Capture the cell that displays the provided text and extract its (x, y) central coordinate. 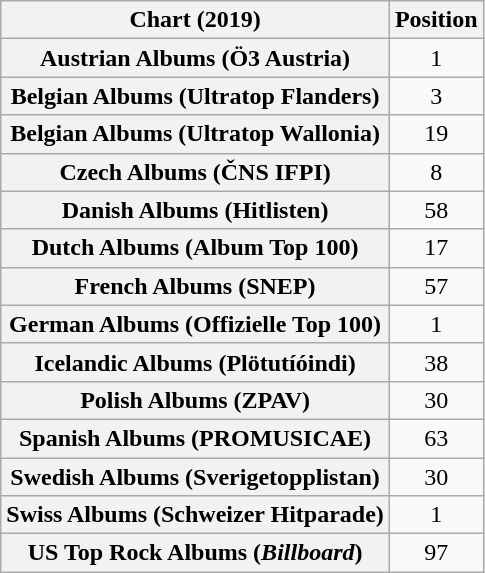
German Albums (Offizielle Top 100) (196, 324)
Dutch Albums (Album Top 100) (196, 248)
Chart (2019) (196, 20)
Spanish Albums (PROMUSICAE) (196, 438)
19 (436, 134)
97 (436, 553)
Danish Albums (Hitlisten) (196, 210)
Icelandic Albums (Plötutíóindi) (196, 362)
Swedish Albums (Sverigetopplistan) (196, 477)
French Albums (SNEP) (196, 286)
US Top Rock Albums (Billboard) (196, 553)
58 (436, 210)
8 (436, 172)
Belgian Albums (Ultratop Wallonia) (196, 134)
57 (436, 286)
17 (436, 248)
Austrian Albums (Ö3 Austria) (196, 58)
3 (436, 96)
63 (436, 438)
Swiss Albums (Schweizer Hitparade) (196, 515)
Position (436, 20)
Polish Albums (ZPAV) (196, 400)
Belgian Albums (Ultratop Flanders) (196, 96)
Czech Albums (ČNS IFPI) (196, 172)
38 (436, 362)
